Output the [X, Y] coordinate of the center of the cell containing the given text.  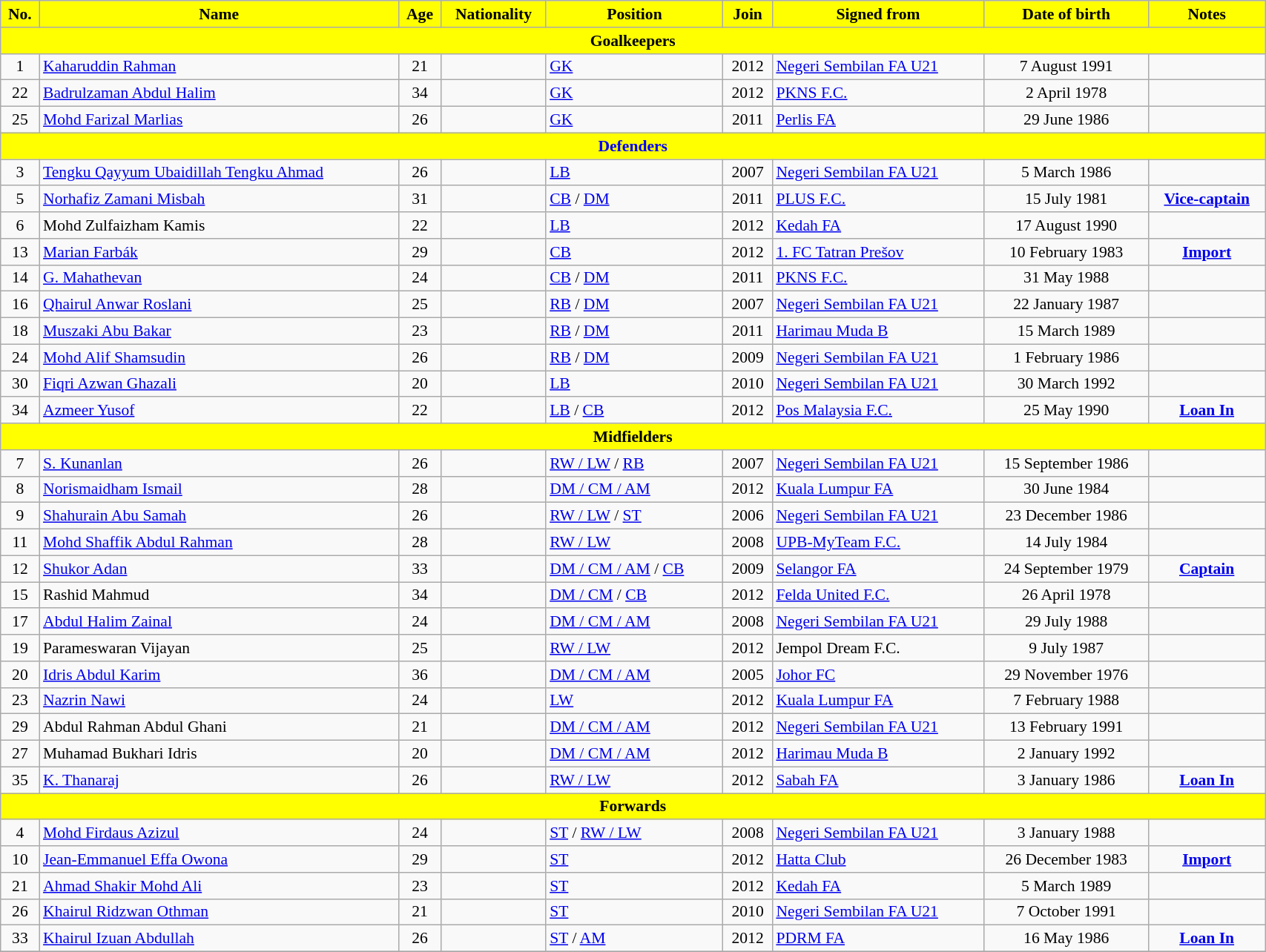
PDRM FA [878, 939]
Mohd Farizal Marlias [219, 120]
23 December 1986 [1066, 516]
5 March 1986 [1066, 173]
DM / CM / CB [635, 595]
13 February 1991 [1066, 727]
16 May 1986 [1066, 939]
Captain [1207, 569]
11 [20, 543]
Join [748, 14]
24 September 1979 [1066, 569]
5 March 1989 [1066, 886]
Shahurain Abu Samah [219, 516]
Pos Malaysia F.C. [878, 411]
35 [20, 780]
19 [20, 648]
30 [20, 384]
36 [420, 675]
9 [20, 516]
9 July 1987 [1066, 648]
No. [20, 14]
UPB-MyTeam F.C. [878, 543]
Kaharuddin Rahman [219, 67]
Notes [1207, 14]
Vice-captain [1207, 199]
Khairul Ridzwan Othman [219, 912]
Defenders [633, 146]
Sabah FA [878, 780]
G. Mahathevan [219, 278]
7 February 1988 [1066, 701]
29 June 1986 [1066, 120]
5 [20, 199]
Date of birth [1066, 14]
27 [20, 754]
S. Kunanlan [219, 463]
1 [20, 67]
10 February 1983 [1066, 252]
Hatta Club [878, 859]
Mohd Alif Shamsudin [219, 357]
Age [420, 14]
12 [20, 569]
Name [219, 14]
PLUS F.C. [878, 199]
13 [20, 252]
Mohd Firdaus Azizul [219, 833]
3 January 1986 [1066, 780]
Johor FC [878, 675]
ST / AM [635, 939]
Nationality [494, 14]
30 March 1992 [1066, 384]
Muszaki Abu Bakar [219, 331]
Signed from [878, 14]
Nazrin Nawi [219, 701]
Rashid Mahmud [219, 595]
Marian Farbák [219, 252]
14 [20, 278]
10 [20, 859]
17 August 1990 [1066, 225]
Khairul Izuan Abdullah [219, 939]
16 [20, 305]
Qhairul Anwar Roslani [219, 305]
2 April 1978 [1066, 93]
K. Thanaraj [219, 780]
15 July 1981 [1066, 199]
15 March 1989 [1066, 331]
DM / CM / AM / CB [635, 569]
3 [20, 173]
3 January 1988 [1066, 833]
15 September 1986 [1066, 463]
22 January 1987 [1066, 305]
25 May 1990 [1066, 411]
CB [635, 252]
Mohd Shaffik Abdul Rahman [219, 543]
18 [20, 331]
RW / LW / ST [635, 516]
LW [635, 701]
Goalkeepers [633, 41]
RW / LW / RB [635, 463]
31 May 1988 [1066, 278]
Parameswaran Vijayan [219, 648]
Jempol Dream F.C. [878, 648]
Jean-Emmanuel Effa Owona [219, 859]
Tengku Qayyum Ubaidillah Tengku Ahmad [219, 173]
7 October 1991 [1066, 912]
2005 [748, 675]
Azmeer Yusof [219, 411]
8 [20, 489]
31 [420, 199]
4 [20, 833]
2006 [748, 516]
Badrulzaman Abdul Halim [219, 93]
15 [20, 595]
1. FC Tatran Prešov [878, 252]
Fiqri Azwan Ghazali [219, 384]
Selangor FA [878, 569]
Position [635, 14]
Forwards [633, 807]
Felda United F.C. [878, 595]
6 [20, 225]
Abdul Halim Zainal [219, 622]
Muhamad Bukhari Idris [219, 754]
7 August 1991 [1066, 67]
29 July 1988 [1066, 622]
Perlis FA [878, 120]
29 November 1976 [1066, 675]
Mohd Zulfaizham Kamis [219, 225]
1 February 1986 [1066, 357]
2 January 1992 [1066, 754]
Idris Abdul Karim [219, 675]
Norismaidham Ismail [219, 489]
Abdul Rahman Abdul Ghani [219, 727]
LB / CB [635, 411]
7 [20, 463]
14 July 1984 [1066, 543]
ST / RW / LW [635, 833]
Norhafiz Zamani Misbah [219, 199]
17 [20, 622]
Shukor Adan [219, 569]
30 June 1984 [1066, 489]
26 December 1983 [1066, 859]
Ahmad Shakir Mohd Ali [219, 886]
26 April 1978 [1066, 595]
Midfielders [633, 437]
